Capture the cell that displays the provided text and extract its (x, y) central coordinate. 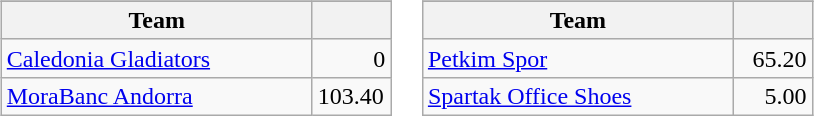
Petkim Spor (578, 58)
MoraBanc Andorra (156, 96)
65.20 (772, 58)
0 (352, 58)
5.00 (772, 96)
Spartak Office Shoes (578, 96)
Caledonia Gladiators (156, 58)
103.40 (352, 96)
